Locate the cell with the specified text and output its [x, y] center coordinate. 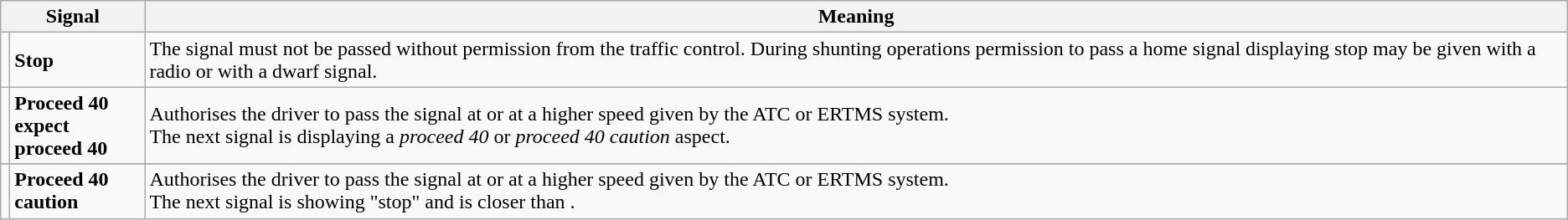
Stop [77, 60]
Meaning [856, 17]
Proceed 40 expect proceed 40 [77, 125]
Signal [73, 17]
Proceed 40 caution [77, 191]
